Scan for the cell matching the given text and deliver its (X, Y) coordinate at center. 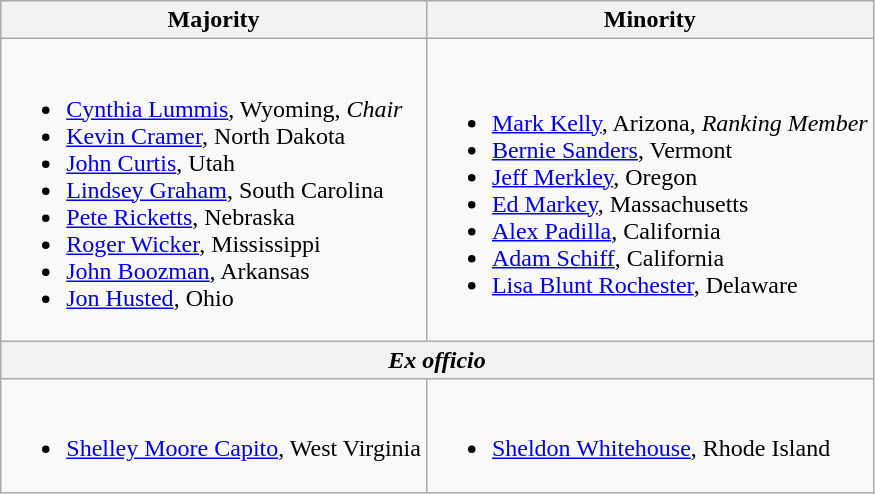
Minority (650, 20)
Majority (214, 20)
Shelley Moore Capito, West Virginia (214, 436)
Ex officio (437, 360)
Sheldon Whitehouse, Rhode Island (650, 436)
